Output the [X, Y] coordinate of the center of the cell containing the given text.  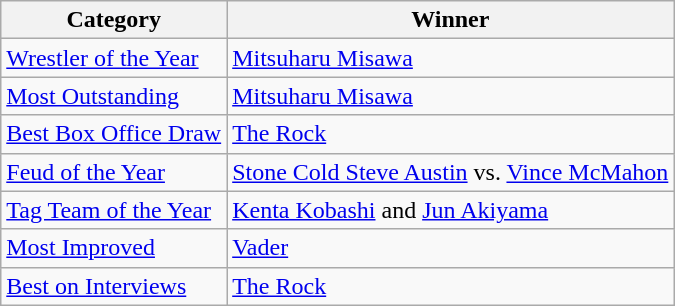
Winner [450, 20]
Wrestler of the Year [114, 58]
Vader [450, 248]
Kenta Kobashi and Jun Akiyama [450, 210]
Stone Cold Steve Austin vs. Vince McMahon [450, 172]
Tag Team of the Year [114, 210]
Best on Interviews [114, 286]
Most Improved [114, 248]
Feud of the Year [114, 172]
Best Box Office Draw [114, 134]
Category [114, 20]
Most Outstanding [114, 96]
